Locate the cell with the specified text and output its [x, y] center coordinate. 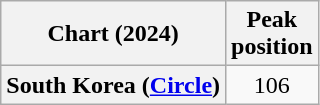
Chart (2024) [114, 34]
Peakposition [272, 34]
South Korea (Circle) [114, 85]
106 [272, 85]
